Find where the given text appears and provide that cell's center as [x, y] coordinate. 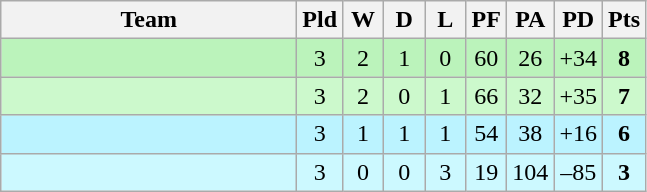
D [404, 20]
+34 [578, 58]
19 [486, 172]
PA [530, 20]
PF [486, 20]
104 [530, 172]
Pld [320, 20]
8 [624, 58]
6 [624, 134]
–85 [578, 172]
L [446, 20]
PD [578, 20]
38 [530, 134]
+35 [578, 96]
W [364, 20]
32 [530, 96]
60 [486, 58]
26 [530, 58]
54 [486, 134]
7 [624, 96]
66 [486, 96]
Team [149, 20]
Pts [624, 20]
+16 [578, 134]
